Extract the [x, y] coordinate from the center of the cell holding the provided text.  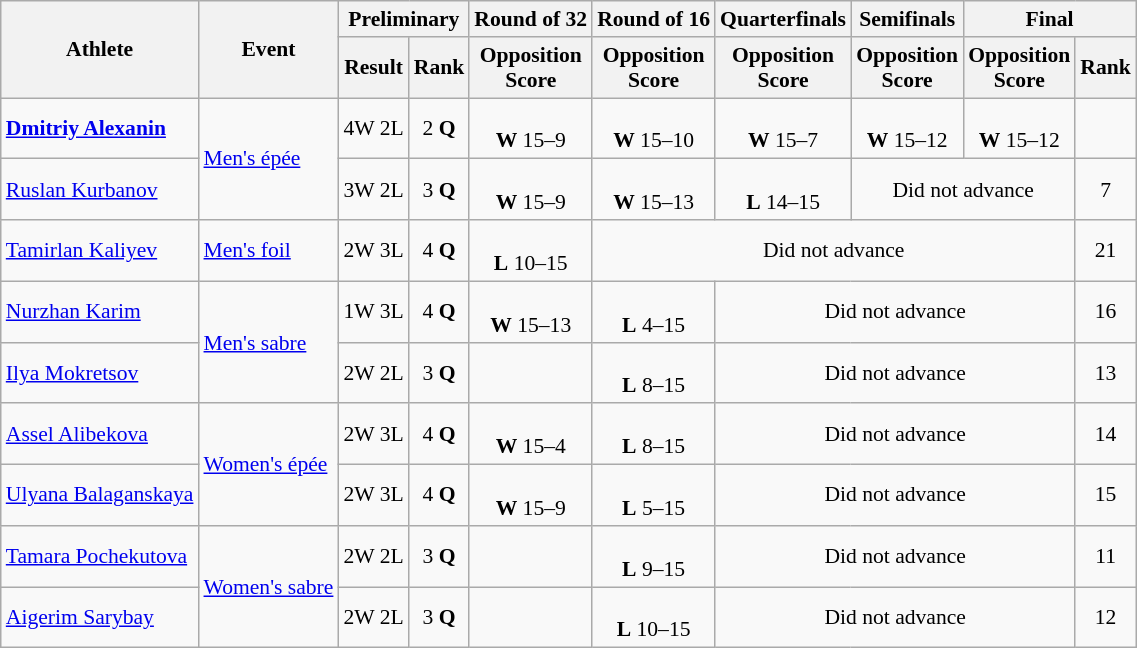
Preliminary [404, 19]
L 5–15 [654, 496]
Result [373, 68]
Tamara Pochekutova [100, 556]
Round of 16 [654, 19]
L 4–15 [654, 312]
Men's épée [268, 159]
Round of 32 [530, 19]
Assel Alibekova [100, 434]
16 [1106, 312]
Quarterfinals [783, 19]
7 [1106, 190]
Ruslan Kurbanov [100, 190]
14 [1106, 434]
W 15–10 [654, 128]
L 14–15 [783, 190]
12 [1106, 618]
W 15–7 [783, 128]
Women's sabre [268, 587]
Ilya Mokretsov [100, 372]
3W 2L [373, 190]
21 [1106, 250]
Aigerim Sarybay [100, 618]
W 15–4 [530, 434]
Athlete [100, 50]
4W 2L [373, 128]
Men's sabre [268, 342]
13 [1106, 372]
15 [1106, 496]
Final [1050, 19]
Event [268, 50]
2 Q [440, 128]
L 9–15 [654, 556]
11 [1106, 556]
Dmitriy Alexanin [100, 128]
Tamirlan Kaliyev [100, 250]
Semifinals [907, 19]
Men's foil [268, 250]
1W 3L [373, 312]
Women's épée [268, 465]
Ulyana Balaganskaya [100, 496]
Nurzhan Karim [100, 312]
